Search for the cell housing the specified text and yield its [x, y] center coordinate. 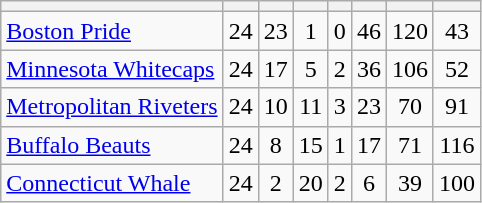
39 [410, 183]
36 [368, 69]
Minnesota Whitecaps [112, 69]
71 [410, 145]
52 [456, 69]
Boston Pride [112, 31]
43 [456, 31]
120 [410, 31]
Metropolitan Riveters [112, 107]
15 [310, 145]
20 [310, 183]
116 [456, 145]
3 [340, 107]
Buffalo Beauts [112, 145]
Connecticut Whale [112, 183]
10 [276, 107]
11 [310, 107]
46 [368, 31]
8 [276, 145]
91 [456, 107]
5 [310, 69]
70 [410, 107]
106 [410, 69]
100 [456, 183]
6 [368, 183]
0 [340, 31]
